Locate the cell with the specified text and output its (x, y) center coordinate. 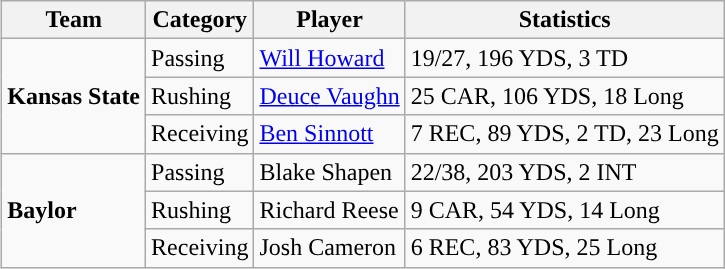
19/27, 196 YDS, 3 TD (564, 58)
22/38, 203 YDS, 2 INT (564, 172)
Team (74, 20)
Category (200, 20)
6 REC, 83 YDS, 25 Long (564, 248)
Deuce Vaughn (330, 96)
Richard Reese (330, 210)
Josh Cameron (330, 248)
Player (330, 20)
Baylor (74, 210)
Statistics (564, 20)
Ben Sinnott (330, 134)
7 REC, 89 YDS, 2 TD, 23 Long (564, 134)
9 CAR, 54 YDS, 14 Long (564, 210)
Will Howard (330, 58)
Kansas State (74, 96)
Blake Shapen (330, 172)
25 CAR, 106 YDS, 18 Long (564, 96)
